For the text-containing cell, return its midpoint in (x, y) coordinate format. 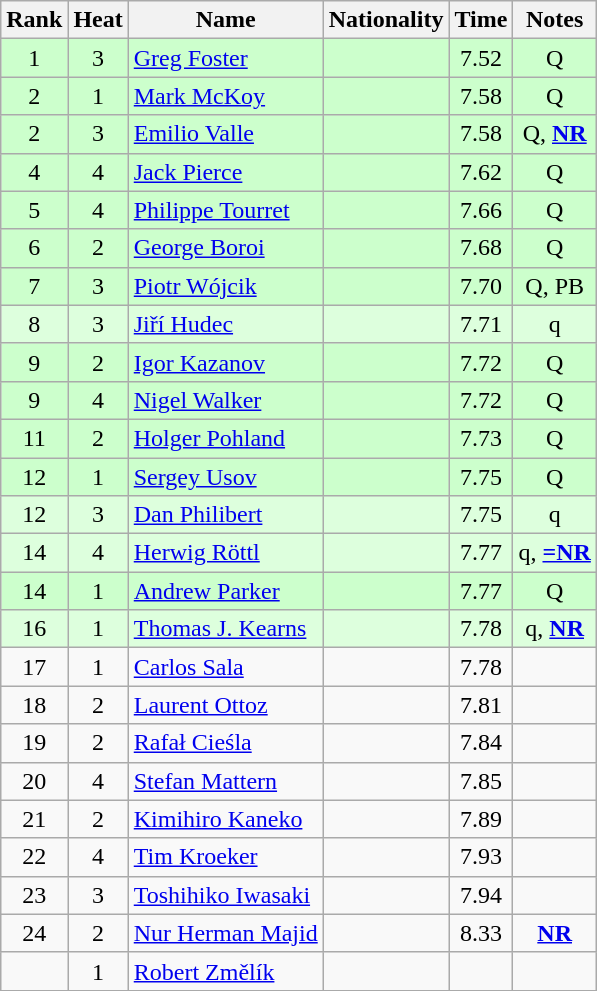
8.33 (481, 933)
7.89 (481, 819)
Mark McKoy (226, 96)
Thomas J. Kearns (226, 629)
Nigel Walker (226, 400)
24 (34, 933)
Emilio Valle (226, 134)
17 (34, 667)
Jiří Hudec (226, 324)
NR (554, 933)
Dan Philibert (226, 515)
Rank (34, 20)
Time (481, 20)
Nur Herman Majid (226, 933)
21 (34, 819)
7.81 (481, 705)
q, =NR (554, 553)
7.94 (481, 895)
7.68 (481, 248)
q, NR (554, 629)
7.93 (481, 857)
Andrew Parker (226, 591)
Philippe Tourret (226, 210)
11 (34, 438)
23 (34, 895)
7.84 (481, 743)
Q, NR (554, 134)
7.85 (481, 781)
Greg Foster (226, 58)
Igor Kazanov (226, 362)
Piotr Wójcik (226, 286)
Tim Kroeker (226, 857)
22 (34, 857)
7.66 (481, 210)
Holger Pohland (226, 438)
Q, PB (554, 286)
Robert Změlík (226, 971)
7.71 (481, 324)
7.70 (481, 286)
Heat (98, 20)
Carlos Sala (226, 667)
8 (34, 324)
Toshihiko Iwasaki (226, 895)
7 (34, 286)
Sergey Usov (226, 477)
20 (34, 781)
Nationality (386, 20)
George Boroi (226, 248)
Stefan Mattern (226, 781)
7.73 (481, 438)
Notes (554, 20)
Kimihiro Kaneko (226, 819)
7.62 (481, 172)
6 (34, 248)
5 (34, 210)
Laurent Ottoz (226, 705)
Name (226, 20)
18 (34, 705)
Jack Pierce (226, 172)
Rafał Cieśla (226, 743)
16 (34, 629)
19 (34, 743)
7.52 (481, 58)
Herwig Röttl (226, 553)
